Output the (X, Y) coordinate of the center of the cell containing the given text.  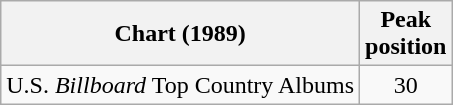
U.S. Billboard Top Country Albums (180, 85)
Peakposition (406, 34)
30 (406, 85)
Chart (1989) (180, 34)
